Pinpoint the cell where the given text exists, returning its [X, Y] midpoint coordinate. 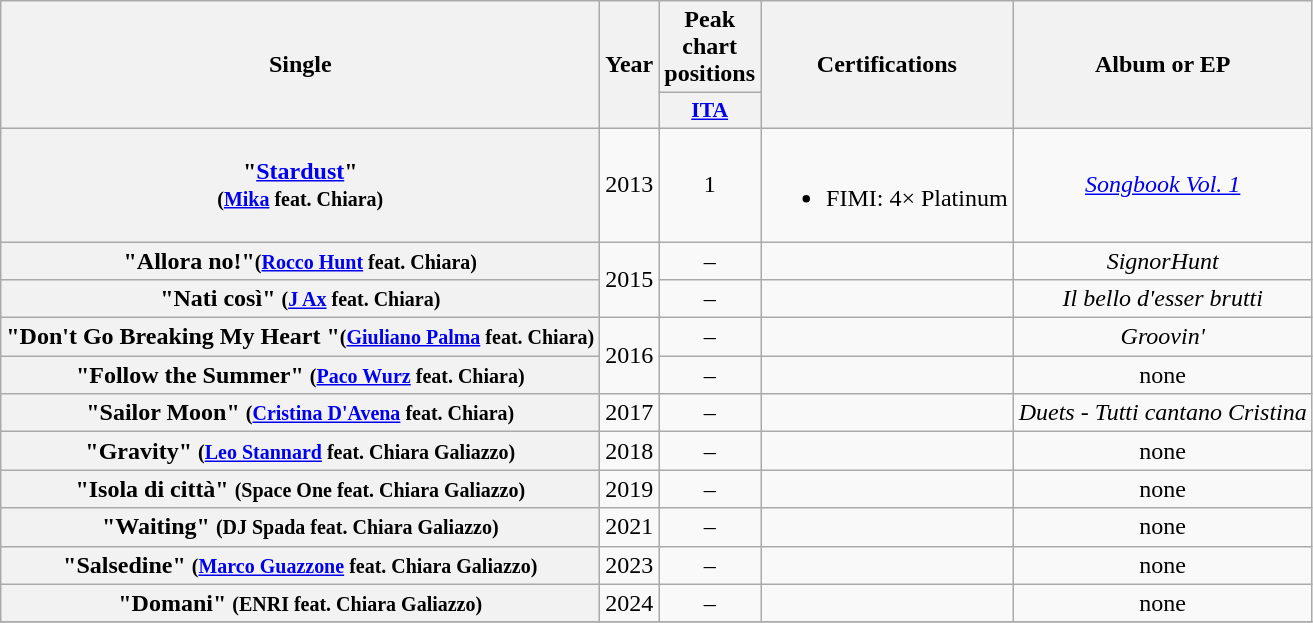
"Allora no!"(Rocco Hunt feat. Chiara) [300, 261]
Songbook Vol. 1 [1162, 184]
FIMI: 4× Platinum [888, 184]
2015 [630, 280]
1 [710, 184]
Single [300, 65]
2021 [630, 527]
2017 [630, 413]
"Domani" (ENRI feat. Chiara Galiazzo) [300, 603]
Peak chart positions [710, 47]
SignorHunt [1162, 261]
"Nati così" (J Ax feat. Chiara) [300, 299]
"Follow the Summer" (Paco Wurz feat. Chiara) [300, 375]
Il bello d'esser brutti [1162, 299]
"Salsedine" (Marco Guazzone feat. Chiara Galiazzo) [300, 565]
2013 [630, 184]
Year [630, 65]
"Waiting" (DJ Spada feat. Chiara Galiazzo) [300, 527]
2024 [630, 603]
ITA [710, 111]
2018 [630, 451]
2019 [630, 489]
"Stardust"(Mika feat. Chiara) [300, 184]
"Sailor Moon" (Cristina D'Avena feat. Chiara) [300, 413]
Certifications [888, 65]
"Isola di città" (Space One feat. Chiara Galiazzo) [300, 489]
Album or EP [1162, 65]
Duets - Tutti cantano Cristina [1162, 413]
Groovin' [1162, 337]
2023 [630, 565]
"Don't Go Breaking My Heart "(Giuliano Palma feat. Chiara) [300, 337]
2016 [630, 356]
"Gravity" (Leo Stannard feat. Chiara Galiazzo) [300, 451]
